Output the [X, Y] coordinate of the center of the cell containing the given text.  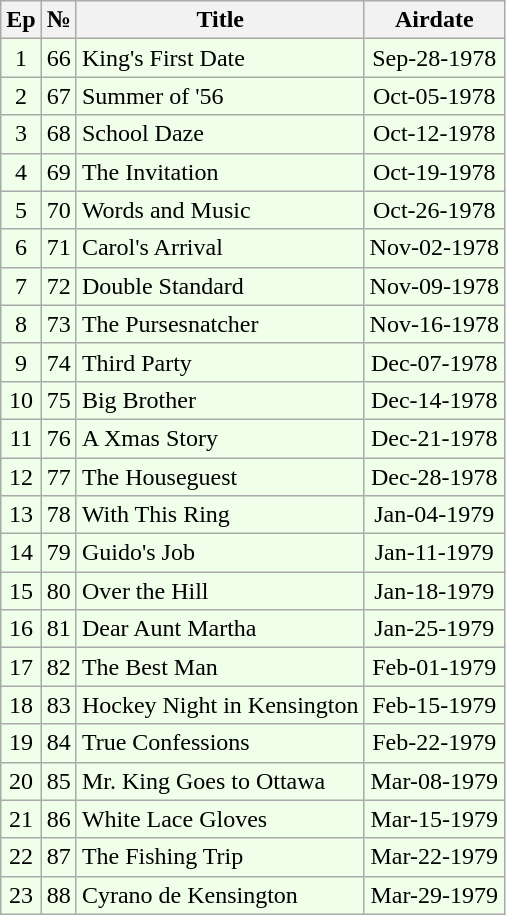
The Houseguest [220, 477]
Jan-18-1979 [434, 591]
74 [58, 362]
Over the Hill [220, 591]
Dec-28-1978 [434, 477]
76 [58, 438]
66 [58, 58]
Oct-12-1978 [434, 134]
Jan-04-1979 [434, 515]
White Lace Gloves [220, 819]
11 [21, 438]
85 [58, 781]
Summer of '56 [220, 96]
Third Party [220, 362]
№ [58, 20]
73 [58, 324]
84 [58, 743]
Title [220, 20]
12 [21, 477]
Ep [21, 20]
Double Standard [220, 286]
Mar-29-1979 [434, 895]
Feb-22-1979 [434, 743]
69 [58, 172]
7 [21, 286]
67 [58, 96]
Guido's Job [220, 553]
9 [21, 362]
6 [21, 248]
The Invitation [220, 172]
86 [58, 819]
15 [21, 591]
77 [58, 477]
22 [21, 857]
72 [58, 286]
Cyrano de Kensington [220, 895]
Oct-26-1978 [434, 210]
88 [58, 895]
79 [58, 553]
19 [21, 743]
82 [58, 667]
Feb-01-1979 [434, 667]
17 [21, 667]
10 [21, 400]
18 [21, 705]
80 [58, 591]
Hockey Night in Kensington [220, 705]
Mar-15-1979 [434, 819]
Nov-02-1978 [434, 248]
A Xmas Story [220, 438]
Mar-22-1979 [434, 857]
83 [58, 705]
68 [58, 134]
With This Ring [220, 515]
Big Brother [220, 400]
The Pursesnatcher [220, 324]
87 [58, 857]
78 [58, 515]
3 [21, 134]
14 [21, 553]
13 [21, 515]
Dear Aunt Martha [220, 629]
Nov-09-1978 [434, 286]
Oct-05-1978 [434, 96]
20 [21, 781]
Mr. King Goes to Ottawa [220, 781]
Dec-07-1978 [434, 362]
23 [21, 895]
The Best Man [220, 667]
75 [58, 400]
5 [21, 210]
Airdate [434, 20]
Jan-25-1979 [434, 629]
Words and Music [220, 210]
21 [21, 819]
16 [21, 629]
Dec-21-1978 [434, 438]
Feb-15-1979 [434, 705]
Mar-08-1979 [434, 781]
70 [58, 210]
The Fishing Trip [220, 857]
8 [21, 324]
Oct-19-1978 [434, 172]
Nov-16-1978 [434, 324]
King's First Date [220, 58]
1 [21, 58]
Sep-28-1978 [434, 58]
Jan-11-1979 [434, 553]
True Confessions [220, 743]
Dec-14-1978 [434, 400]
School Daze [220, 134]
2 [21, 96]
71 [58, 248]
Carol's Arrival [220, 248]
81 [58, 629]
4 [21, 172]
